Identify which cell holds the provided text, then report its [X, Y] central coordinate. 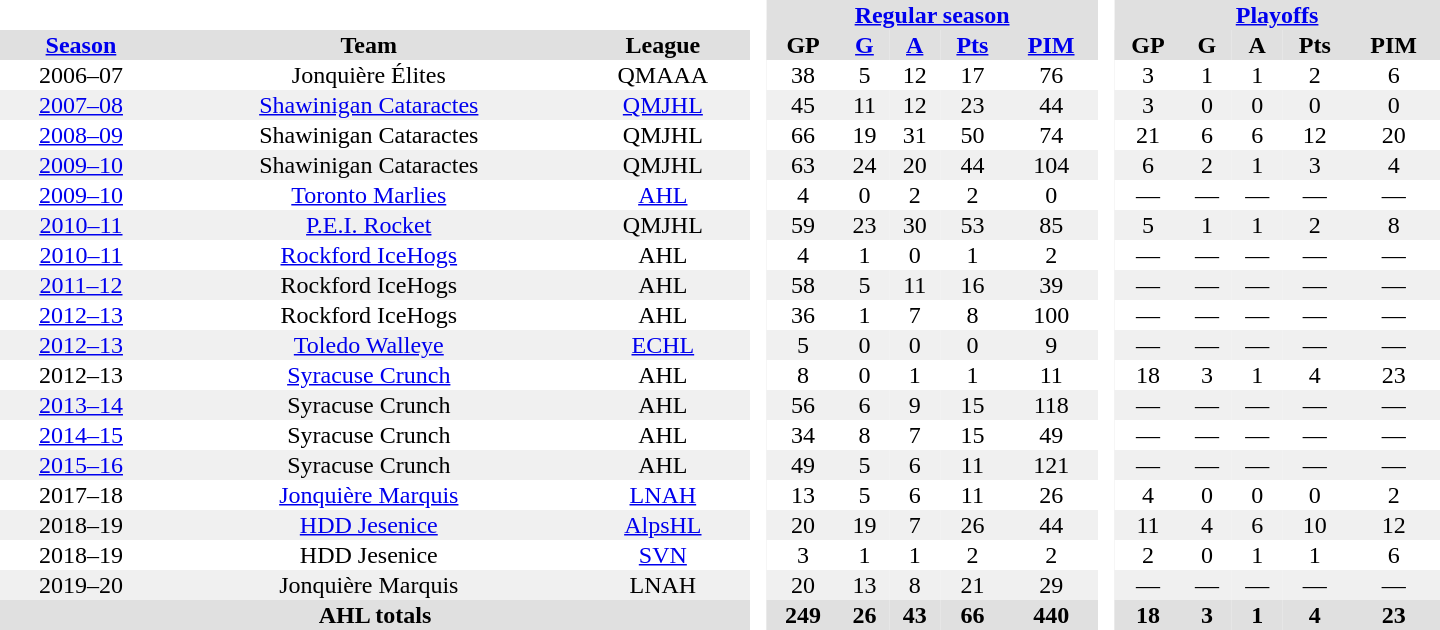
P.E.I. Rocket [369, 225]
36 [804, 315]
31 [915, 135]
2006–07 [81, 75]
121 [1051, 465]
Toronto Marlies [369, 195]
56 [804, 405]
43 [915, 615]
Team [369, 45]
Jonquière Élites [369, 75]
QMAAA [663, 75]
2017–18 [81, 495]
38 [804, 75]
Season [81, 45]
2007–08 [81, 105]
440 [1051, 615]
63 [804, 165]
2014–15 [81, 435]
249 [804, 615]
30 [915, 225]
45 [804, 105]
58 [804, 285]
85 [1051, 225]
76 [1051, 75]
10 [1314, 525]
SVN [663, 555]
16 [972, 285]
2008–09 [81, 135]
2019–20 [81, 585]
118 [1051, 405]
50 [972, 135]
34 [804, 435]
ECHL [663, 345]
AHL totals [375, 615]
17 [972, 75]
39 [1051, 285]
AlpsHL [663, 525]
104 [1051, 165]
Toledo Walleye [369, 345]
League [663, 45]
Regular season [932, 15]
2013–14 [81, 405]
59 [804, 225]
74 [1051, 135]
24 [864, 165]
100 [1051, 315]
2011–12 [81, 285]
2015–16 [81, 465]
Playoffs [1277, 15]
53 [972, 225]
29 [1051, 585]
